Pinpoint the cell where the given text exists, returning its (x, y) midpoint coordinate. 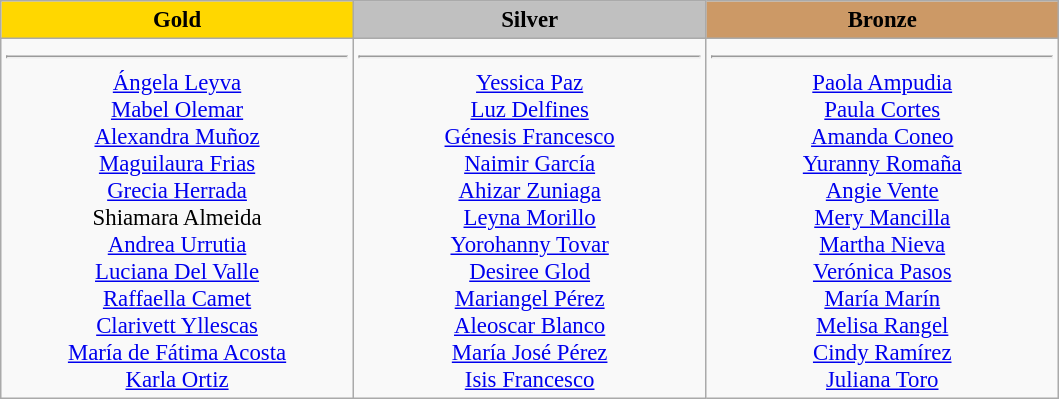
Gold (178, 20)
Bronze (882, 20)
Silver (530, 20)
